For the text-containing cell, return its midpoint in (x, y) coordinate format. 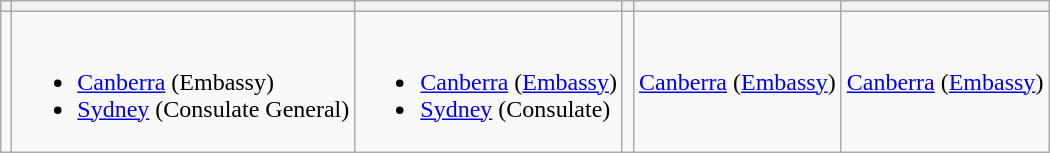
Canberra (Embassy)Sydney (Consulate General) (184, 82)
Canberra (Embassy)Sydney (Consulate) (489, 82)
